Identify which cell holds the provided text, then report its [x, y] central coordinate. 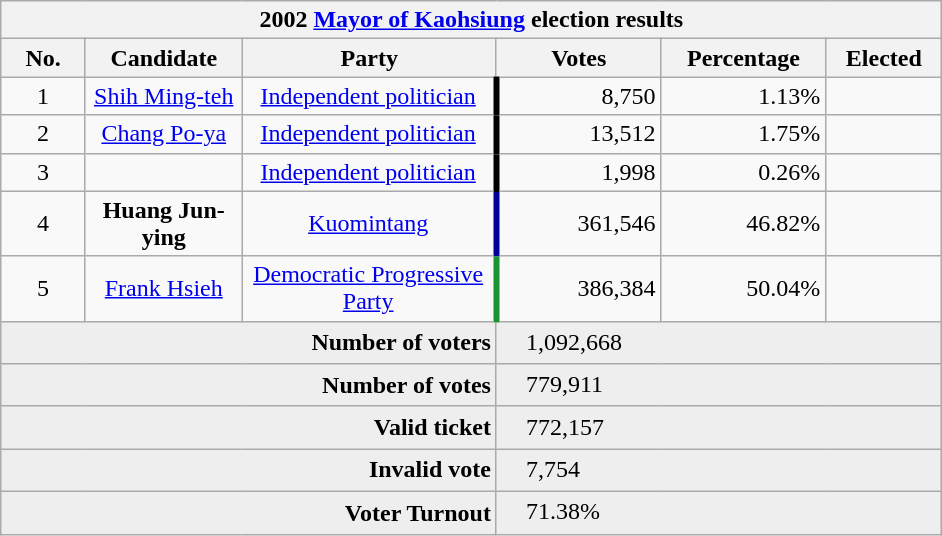
Elected [884, 58]
0.26% [744, 172]
3 [44, 172]
Kuomintang [369, 224]
Chang Po-ya [164, 134]
Frank Hsieh [164, 288]
Candidate [164, 58]
779,911 [718, 386]
13,512 [578, 134]
Invalid vote [249, 470]
Valid ticket [249, 428]
No. [44, 58]
361,546 [578, 224]
Votes [578, 58]
1.75% [744, 134]
5 [44, 288]
Democratic Progressive Party [369, 288]
8,750 [578, 96]
4 [44, 224]
2 [44, 134]
7,754 [718, 470]
Huang Jun-ying [164, 224]
2002 Mayor of Kaohsiung election results [472, 20]
Shih Ming-teh [164, 96]
Party [369, 58]
772,157 [718, 428]
50.04% [744, 288]
386,384 [578, 288]
1 [44, 96]
Number of votes [249, 386]
Number of voters [249, 342]
Voter Turnout [249, 512]
Percentage [744, 58]
1,092,668 [718, 342]
1.13% [744, 96]
1,998 [578, 172]
46.82% [744, 224]
71.38% [718, 512]
